Capture the cell that displays the provided text and extract its (X, Y) central coordinate. 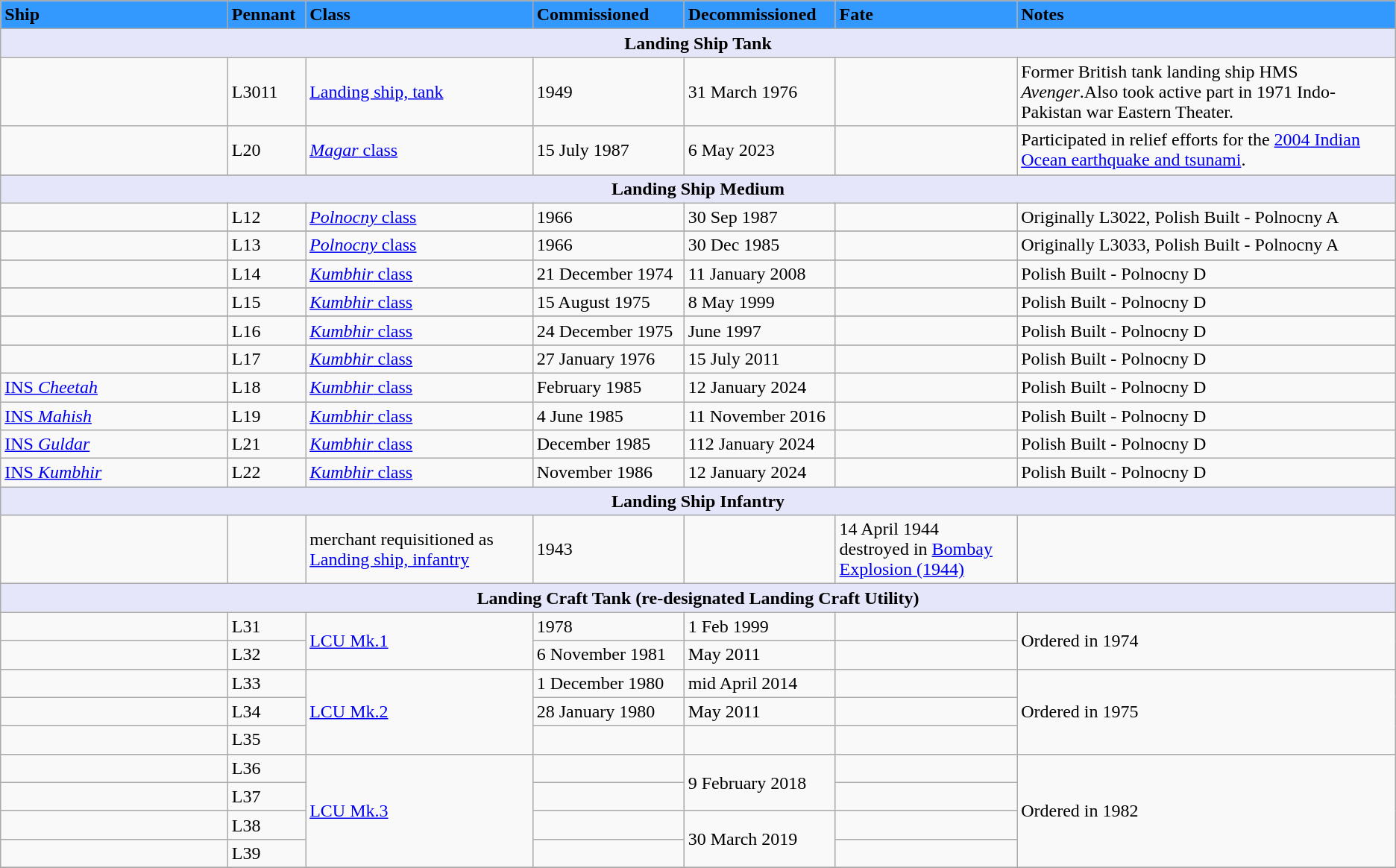
15 July 2011 (759, 359)
L21 (266, 444)
L20 (266, 151)
L37 (266, 796)
L15 (266, 302)
INS Mahish (114, 415)
Originally L3022, Polish Built - Polnocny A (1207, 217)
L39 (266, 853)
24 December 1975 (609, 330)
L34 (266, 711)
Ordered in 1982 (1207, 811)
1 December 1980 (609, 683)
4 June 1985 (609, 415)
Ordered in 1974 (1207, 641)
15 August 1975 (609, 302)
Decommissioned (759, 15)
L38 (266, 825)
21 December 1974 (609, 274)
Originally L3033, Polish Built - Polnocny A (1207, 245)
L12 (266, 217)
L16 (266, 330)
L31 (266, 626)
L19 (266, 415)
Class (419, 15)
30 March 2019 (759, 839)
11 November 2016 (759, 415)
June 1997 (759, 330)
L33 (266, 683)
December 1985 (609, 444)
Former British tank landing ship HMS Avenger.Also took active part in 1971 Indo-Pakistan war Eastern Theater. (1207, 92)
6 May 2023 (759, 151)
14 April 1944 destroyed in Bombay Explosion (1944) (926, 550)
Landing Ship Tank (698, 43)
112 January 2024 (759, 444)
15 July 1987 (609, 151)
Landing Ship Infantry (698, 501)
INS Cheetah (114, 387)
27 January 1976 (609, 359)
Landing ship, tank (419, 92)
Ship (114, 15)
9 February 2018 (759, 782)
Fate (926, 15)
L22 (266, 473)
LCU Mk.1 (419, 641)
Notes (1207, 15)
Landing Ship Medium (698, 189)
INS Kumbhir (114, 473)
L14 (266, 274)
1943 (609, 550)
merchant requisitioned as Landing ship, infantry (419, 550)
February 1985 (609, 387)
1 Feb 1999 (759, 626)
28 January 1980 (609, 711)
L32 (266, 655)
Participated in relief efforts for the 2004 Indian Ocean earthquake and tsunami. (1207, 151)
Ordered in 1975 (1207, 711)
LCU Mk.2 (419, 711)
mid April 2014 (759, 683)
L35 (266, 740)
8 May 1999 (759, 302)
6 November 1981 (609, 655)
31 March 1976 (759, 92)
L36 (266, 768)
1978 (609, 626)
L18 (266, 387)
30 Sep 1987 (759, 217)
L13 (266, 245)
L3011 (266, 92)
1949 (609, 92)
November 1986 (609, 473)
INS Guldar (114, 444)
11 January 2008 (759, 274)
Commissioned (609, 15)
30 Dec 1985 (759, 245)
LCU Mk.3 (419, 811)
Magar class (419, 151)
Landing Craft Tank (re-designated Landing Craft Utility) (698, 598)
Pennant (266, 15)
L17 (266, 359)
